Scan for the cell matching the given text and deliver its (x, y) coordinate at center. 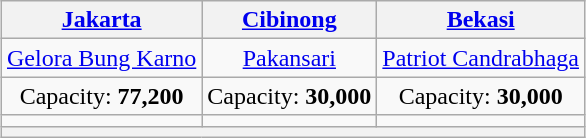
Gelora Bung Karno (101, 58)
Cibinong (290, 20)
Patriot Candrabhaga (481, 58)
Bekasi (481, 20)
Pakansari (290, 58)
Jakarta (101, 20)
Capacity: 77,200 (101, 96)
